Scan for the cell matching the given text and deliver its [x, y] coordinate at center. 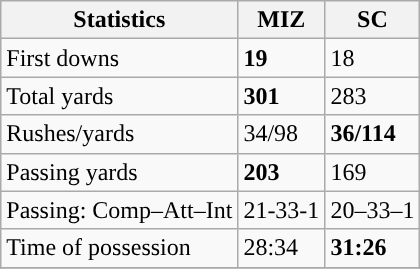
169 [372, 172]
Passing: Comp–Att–Int [120, 210]
Total yards [120, 96]
Rushes/yards [120, 134]
SC [372, 20]
283 [372, 96]
28:34 [282, 248]
Time of possession [120, 248]
34/98 [282, 134]
20–33–1 [372, 210]
203 [282, 172]
18 [372, 58]
301 [282, 96]
First downs [120, 58]
Statistics [120, 20]
36/114 [372, 134]
31:26 [372, 248]
Passing yards [120, 172]
19 [282, 58]
MIZ [282, 20]
21-33-1 [282, 210]
